Return the (x, y) coordinate for the center point of the cell that contains the specified text.  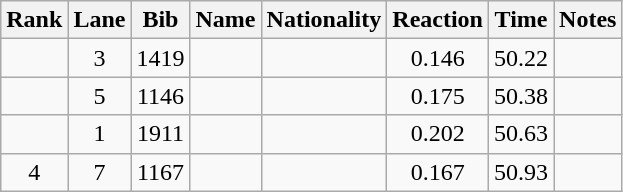
Bib (160, 20)
0.167 (438, 172)
1419 (160, 58)
1 (100, 134)
Notes (588, 20)
5 (100, 96)
Rank (34, 20)
Lane (100, 20)
0.202 (438, 134)
50.22 (520, 58)
50.38 (520, 96)
0.146 (438, 58)
7 (100, 172)
4 (34, 172)
Time (520, 20)
1167 (160, 172)
1911 (160, 134)
Nationality (324, 20)
0.175 (438, 96)
50.63 (520, 134)
3 (100, 58)
50.93 (520, 172)
1146 (160, 96)
Reaction (438, 20)
Name (226, 20)
